Output the (x, y) coordinate of the center of the cell containing the given text.  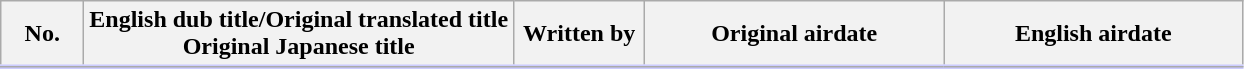
No. (42, 34)
Original airdate (794, 34)
English airdate (1094, 34)
English dub title/Original translated titleOriginal Japanese title (299, 34)
Written by (580, 34)
